Detect which cell encompasses the target text, then output its [X, Y] center coordinate. 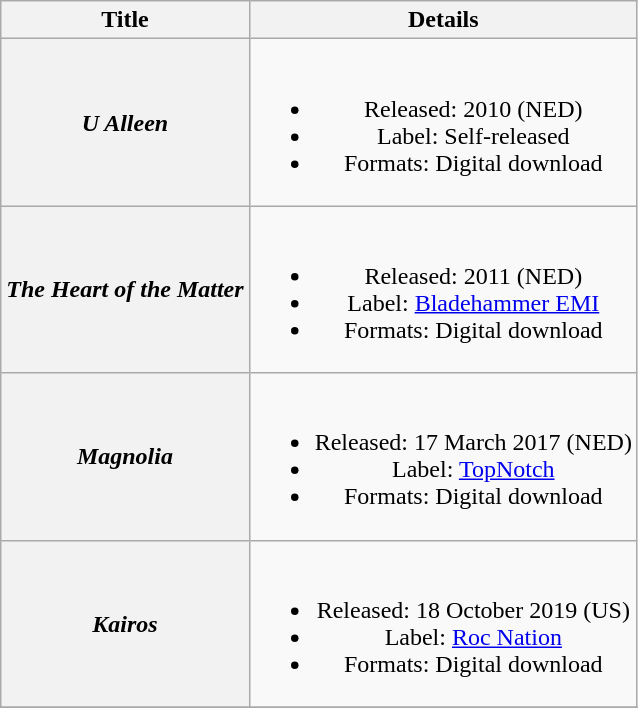
The Heart of the Matter [125, 290]
Title [125, 20]
U Alleen [125, 122]
Released: 2010 (NED)Label: Self-releasedFormats: Digital download [443, 122]
Details [443, 20]
Released: 18 October 2019 (US)Label: Roc NationFormats: Digital download [443, 624]
Kairos [125, 624]
Released: 17 March 2017 (NED)Label: TopNotchFormats: Digital download [443, 456]
Magnolia [125, 456]
Released: 2011 (NED)Label: Bladehammer EMIFormats: Digital download [443, 290]
